Extract the (X, Y) coordinate from the center of the cell holding the provided text.  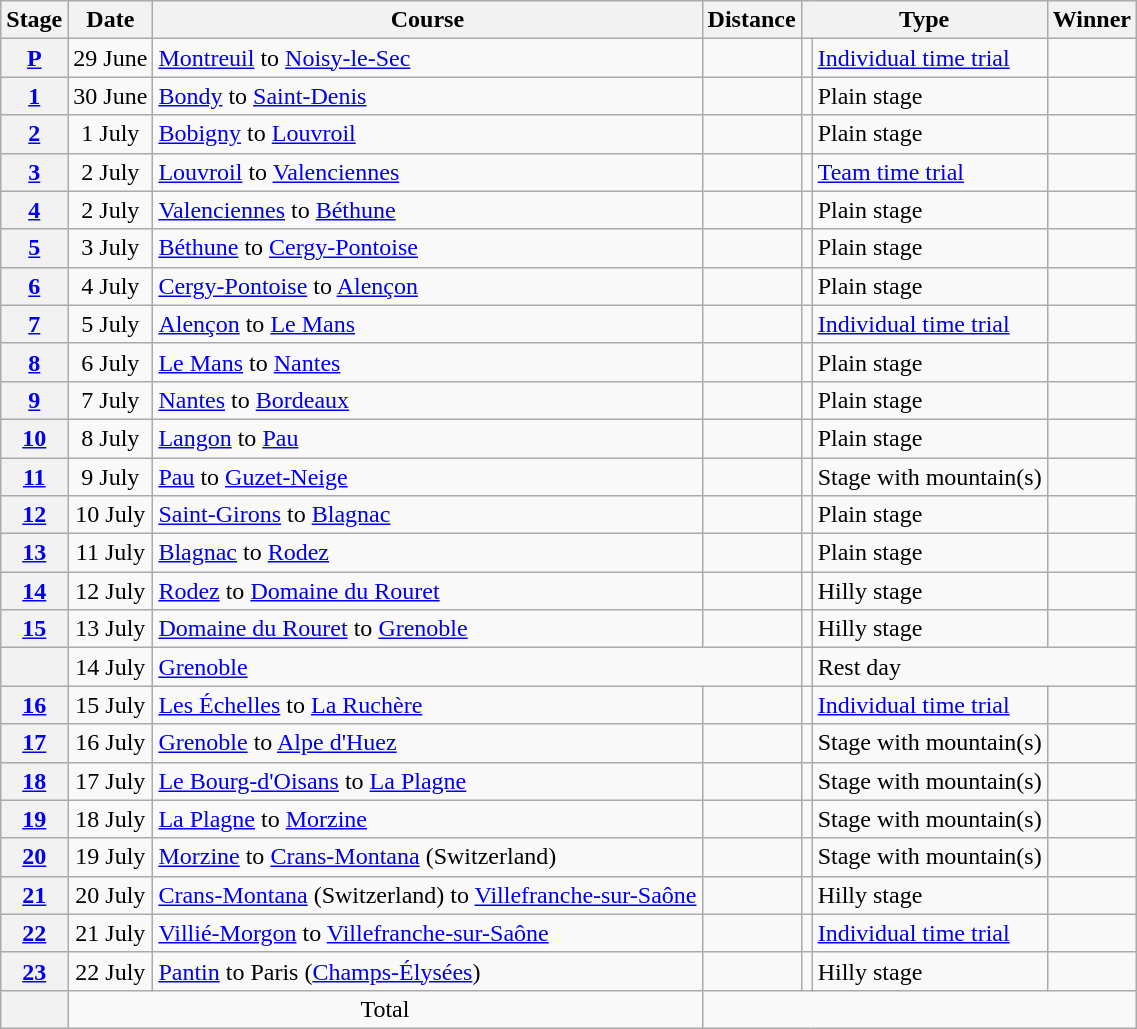
Grenoble to Alpe d'Huez (428, 743)
Nantes to Bordeaux (428, 400)
9 (34, 400)
3 July (110, 248)
8 (34, 362)
Le Bourg-d'Oisans to La Plagne (428, 781)
Langon to Pau (428, 438)
1 July (110, 134)
Bobigny to Louvroil (428, 134)
22 (34, 933)
4 July (110, 286)
14 (34, 591)
19 July (110, 857)
18 (34, 781)
12 (34, 515)
15 (34, 629)
Le Mans to Nantes (428, 362)
Rest day (974, 667)
Blagnac to Rodez (428, 553)
Villié-Morgon to Villefranche-sur-Saône (428, 933)
11 (34, 477)
7 July (110, 400)
Saint-Girons to Blagnac (428, 515)
17 July (110, 781)
17 (34, 743)
P (34, 58)
15 July (110, 705)
5 (34, 248)
La Plagne to Morzine (428, 819)
Rodez to Domaine du Rouret (428, 591)
2 (34, 134)
8 July (110, 438)
12 July (110, 591)
Course (428, 20)
10 July (110, 515)
13 July (110, 629)
29 June (110, 58)
Montreuil to Noisy-le-Sec (428, 58)
Pau to Guzet-Neige (428, 477)
Domaine du Rouret to Grenoble (428, 629)
23 (34, 971)
Cergy-Pontoise to Alençon (428, 286)
11 July (110, 553)
16 (34, 705)
4 (34, 210)
Valenciennes to Béthune (428, 210)
30 June (110, 96)
Les Échelles to La Ruchère (428, 705)
9 July (110, 477)
Bondy to Saint-Denis (428, 96)
22 July (110, 971)
Louvroil to Valenciennes (428, 172)
Stage (34, 20)
5 July (110, 324)
Béthune to Cergy-Pontoise (428, 248)
20 July (110, 895)
21 July (110, 933)
20 (34, 857)
7 (34, 324)
18 July (110, 819)
Pantin to Paris (Champs-Élysées) (428, 971)
Distance (752, 20)
13 (34, 553)
14 July (110, 667)
Team time trial (930, 172)
Total (385, 1009)
1 (34, 96)
16 July (110, 743)
10 (34, 438)
21 (34, 895)
Crans-Montana (Switzerland) to Villefranche-sur-Saône (428, 895)
Winner (1092, 20)
Morzine to Crans-Montana (Switzerland) (428, 857)
Type (924, 20)
6 (34, 286)
Grenoble (477, 667)
6 July (110, 362)
Alençon to Le Mans (428, 324)
Date (110, 20)
19 (34, 819)
3 (34, 172)
